Determine the [X, Y] coordinate at the center of the cell enclosing the given text.  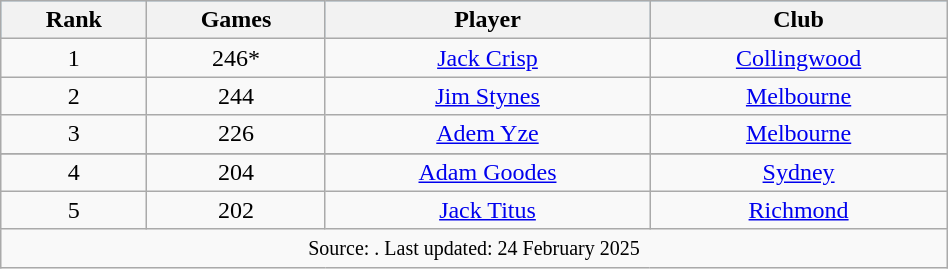
244 [236, 96]
246* [236, 58]
Source: . Last updated: 24 February 2025 [474, 248]
226 [236, 134]
3 [74, 134]
Adam Goodes [488, 172]
202 [236, 210]
204 [236, 172]
4 [74, 172]
Rank [74, 20]
Richmond [798, 210]
Jack Titus [488, 210]
Player [488, 20]
Jim Stynes [488, 96]
2 [74, 96]
Club [798, 20]
5 [74, 210]
Collingwood [798, 58]
1 [74, 58]
Adem Yze [488, 134]
Games [236, 20]
Jack Crisp [488, 58]
Sydney [798, 172]
